Extract the [x, y] coordinate from the center of the cell holding the provided text.  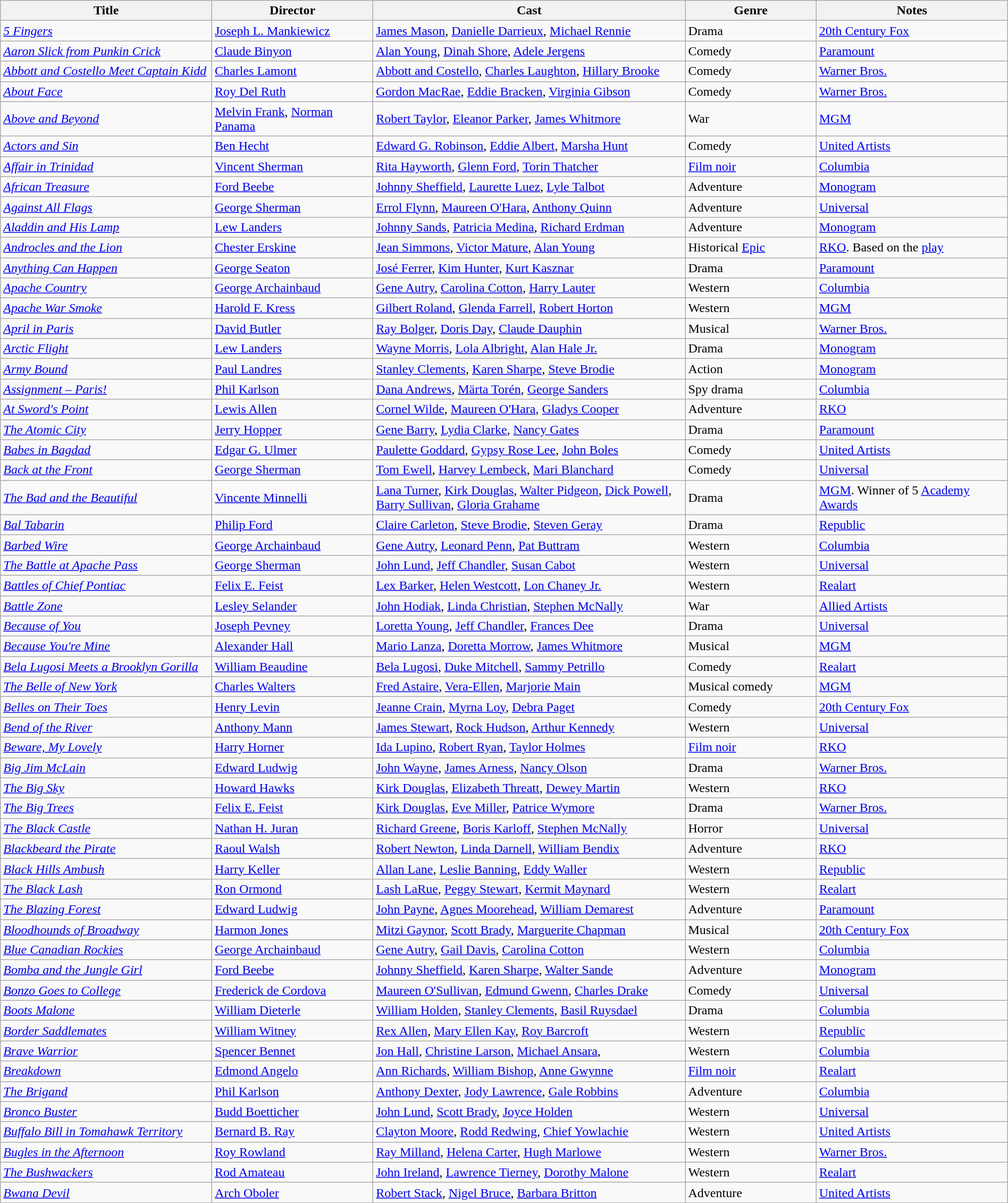
Mitzi Gaynor, Scott Brady, Marguerite Chapman [530, 930]
Paul Landres [292, 369]
John Ireland, Lawrence Tierney, Dorothy Malone [530, 1172]
Beware, My Lovely [106, 747]
Gene Barry, Lydia Clarke, Nancy Gates [530, 430]
Bela Lugosi, Duke Mitchell, Sammy Petrillo [530, 667]
Spencer Bennet [292, 1051]
William Beaudine [292, 667]
Roy Rowland [292, 1152]
Kirk Douglas, Elizabeth Threatt, Dewey Martin [530, 788]
Ida Lupino, Robert Ryan, Taylor Holmes [530, 747]
Gene Autry, Leonard Penn, Pat Buttram [530, 545]
Assignment – Paris! [106, 389]
RKO. Based on the play [912, 247]
Cornel Wilde, Maureen O'Hara, Gladys Cooper [530, 409]
Abbott and Costello Meet Captain Kidd [106, 71]
Cast [530, 11]
George Seaton [292, 267]
Clayton Moore, Rodd Redwing, Chief Yowlachie [530, 1132]
Back at the Front [106, 470]
Allan Lane, Leslie Banning, Eddy Waller [530, 869]
Joseph L. Mankiewicz [292, 31]
Chester Erskine [292, 247]
Brave Warrior [106, 1051]
Big Jim McLain [106, 768]
John Lund, Scott Brady, Joyce Holden [530, 1112]
Affair in Trinidad [106, 166]
Edmond Angelo [292, 1071]
James Mason, Danielle Darrieux, Michael Rennie [530, 31]
Henry Levin [292, 707]
Bela Lugosi Meets a Brooklyn Gorilla [106, 667]
Harold F. Kress [292, 308]
Battles of Chief Pontiac [106, 585]
Anthony Mann [292, 727]
The Bad and the Beautiful [106, 498]
Mario Lanza, Doretta Morrow, James Whitmore [530, 646]
Rita Hayworth, Glenn Ford, Torin Thatcher [530, 166]
Bronco Buster [106, 1112]
Fred Astaire, Vera-Ellen, Marjorie Main [530, 687]
Claude Binyon [292, 51]
Army Bound [106, 369]
Aaron Slick from Punkin Crick [106, 51]
Roy Del Ruth [292, 91]
MGM. Winner of 5 Academy Awards [912, 498]
Charles Lamont [292, 71]
Bugles in the Afternoon [106, 1152]
Lex Barker, Helen Westcott, Lon Chaney Jr. [530, 585]
Bloodhounds of Broadway [106, 930]
Lana Turner, Kirk Douglas, Walter Pidgeon, Dick Powell, Barry Sullivan, Gloria Grahame [530, 498]
Belles on Their Toes [106, 707]
John Lund, Jeff Chandler, Susan Cabot [530, 565]
Action [751, 369]
José Ferrer, Kim Hunter, Kurt Kasznar [530, 267]
Battle Zone [106, 605]
Edgar G. Ulmer [292, 450]
Gene Autry, Gail Davis, Carolina Cotton [530, 950]
Musical comedy [751, 687]
Actors and Sin [106, 146]
Richard Greene, Boris Karloff, Stephen McNally [530, 828]
Aladdin and His Lamp [106, 227]
Alan Young, Dinah Shore, Adele Jergens [530, 51]
Blackbeard the Pirate [106, 848]
Robert Taylor, Eleanor Parker, James Whitmore [530, 119]
Bonzo Goes to College [106, 990]
Charles Walters [292, 687]
Apache War Smoke [106, 308]
Ray Bolger, Doris Day, Claude Dauphin [530, 329]
Claire Carleton, Steve Brodie, Steven Geray [530, 525]
Ray Milland, Helena Carter, Hugh Marlowe [530, 1152]
Abbott and Costello, Charles Laughton, Hillary Brooke [530, 71]
Gilbert Roland, Glenda Farrell, Robert Horton [530, 308]
Buffalo Bill in Tomahawk Territory [106, 1132]
Apache Country [106, 288]
Historical Epic [751, 247]
Johnny Sands, Patricia Medina, Richard Erdman [530, 227]
Bwana Devil [106, 1192]
April in Paris [106, 329]
The Brigand [106, 1091]
Gene Autry, Carolina Cotton, Harry Lauter [530, 288]
Horror [751, 828]
Loretta Young, Jeff Chandler, Frances Dee [530, 626]
Harry Horner [292, 747]
Bernard B. Ray [292, 1132]
The Black Lash [106, 889]
Bomba and the Jungle Girl [106, 970]
Dana Andrews, Märta Torén, George Sanders [530, 389]
Ann Richards, William Bishop, Anne Gwynne [530, 1071]
Maureen O'Sullivan, Edmund Gwenn, Charles Drake [530, 990]
Anything Can Happen [106, 267]
Blue Canadian Rockies [106, 950]
The Big Sky [106, 788]
The Black Castle [106, 828]
Lewis Allen [292, 409]
Rex Allen, Mary Ellen Kay, Roy Barcroft [530, 1031]
Frederick de Cordova [292, 990]
African Treasure [106, 187]
Rod Amateau [292, 1172]
At Sword's Point [106, 409]
The Blazing Forest [106, 909]
John Hodiak, Linda Christian, Stephen McNally [530, 605]
Boots Malone [106, 1011]
Lesley Selander [292, 605]
Arch Oboler [292, 1192]
Edward G. Robinson, Eddie Albert, Marsha Hunt [530, 146]
Paulette Goddard, Gypsy Rose Lee, John Boles [530, 450]
Vincent Sherman [292, 166]
Allied Artists [912, 605]
William Dieterle [292, 1011]
Joseph Pevney [292, 626]
John Payne, Agnes Moorehead, William Demarest [530, 909]
Jeanne Crain, Myrna Loy, Debra Paget [530, 707]
Alexander Hall [292, 646]
The Belle of New York [106, 687]
Breakdown [106, 1071]
5 Fingers [106, 31]
Howard Hawks [292, 788]
Nathan H. Juran [292, 828]
Ron Ormond [292, 889]
Gordon MacRae, Eddie Bracken, Virginia Gibson [530, 91]
Arctic Flight [106, 349]
Title [106, 11]
Wayne Morris, Lola Albright, Alan Hale Jr. [530, 349]
Vincente Minnelli [292, 498]
Bend of the River [106, 727]
Because You're Mine [106, 646]
Jean Simmons, Victor Mature, Alan Young [530, 247]
William Holden, Stanley Clements, Basil Ruysdael [530, 1011]
Robert Stack, Nigel Bruce, Barbara Britton [530, 1192]
Bal Tabarin [106, 525]
Johnny Sheffield, Karen Sharpe, Walter Sande [530, 970]
Stanley Clements, Karen Sharpe, Steve Brodie [530, 369]
Harmon Jones [292, 930]
Tom Ewell, Harvey Lembeck, Mari Blanchard [530, 470]
Barbed Wire [106, 545]
Black Hills Ambush [106, 869]
Against All Flags [106, 207]
Johnny Sheffield, Laurette Luez, Lyle Talbot [530, 187]
About Face [106, 91]
Raoul Walsh [292, 848]
Budd Boetticher [292, 1112]
Genre [751, 11]
Babes in Bagdad [106, 450]
James Stewart, Rock Hudson, Arthur Kennedy [530, 727]
John Wayne, James Arness, Nancy Olson [530, 768]
Lash LaRue, Peggy Stewart, Kermit Maynard [530, 889]
Above and Beyond [106, 119]
Kirk Douglas, Eve Miller, Patrice Wymore [530, 808]
The Battle at Apache Pass [106, 565]
Errol Flynn, Maureen O'Hara, Anthony Quinn [530, 207]
Harry Keller [292, 869]
The Atomic City [106, 430]
Androcles and the Lion [106, 247]
William Witney [292, 1031]
Anthony Dexter, Jody Lawrence, Gale Robbins [530, 1091]
Border Saddlemates [106, 1031]
The Big Trees [106, 808]
Notes [912, 11]
Philip Ford [292, 525]
David Butler [292, 329]
Robert Newton, Linda Darnell, William Bendix [530, 848]
Spy drama [751, 389]
Melvin Frank, Norman Panama [292, 119]
Director [292, 11]
Jon Hall, Christine Larson, Michael Ansara, [530, 1051]
The Bushwackers [106, 1172]
Ben Hecht [292, 146]
Because of You [106, 626]
Jerry Hopper [292, 430]
